From the cell containing the given text, extract its center point as (x, y) coordinate. 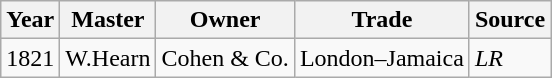
London–Jamaica (382, 58)
Cohen & Co. (225, 58)
1821 (30, 58)
Trade (382, 20)
Master (108, 20)
Source (510, 20)
Owner (225, 20)
LR (510, 58)
W.Hearn (108, 58)
Year (30, 20)
